Provide the [X, Y] coordinate of the cell's center where the given text is located.  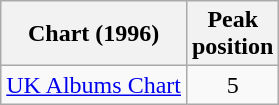
Peakposition [232, 34]
5 [232, 85]
UK Albums Chart [94, 85]
Chart (1996) [94, 34]
